Identify which cell holds the provided text, then report its [x, y] central coordinate. 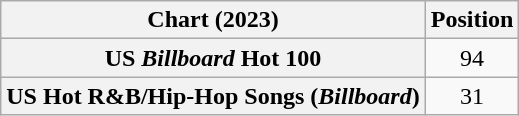
US Billboard Hot 100 [213, 58]
Position [472, 20]
94 [472, 58]
US Hot R&B/Hip-Hop Songs (Billboard) [213, 96]
31 [472, 96]
Chart (2023) [213, 20]
